Provide the (x, y) coordinate of the cell's center where the given text is located.  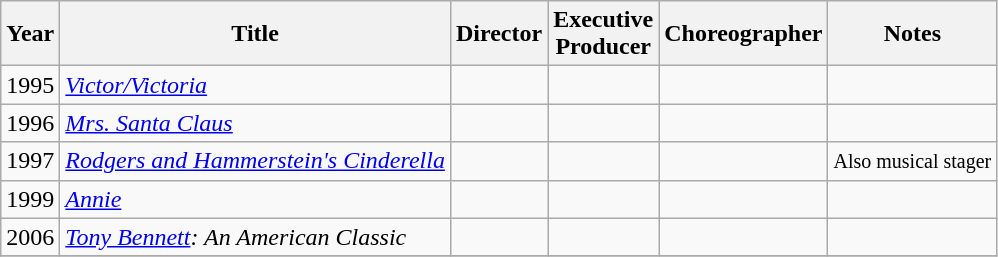
Mrs. Santa Claus (256, 123)
ExecutiveProducer (604, 34)
Choreographer (744, 34)
1995 (30, 85)
Director (498, 34)
Annie (256, 199)
Year (30, 34)
2006 (30, 237)
Tony Bennett: An American Classic (256, 237)
Rodgers and Hammerstein's Cinderella (256, 161)
Title (256, 34)
1996 (30, 123)
Also musical stager (912, 161)
1997 (30, 161)
Notes (912, 34)
1999 (30, 199)
Victor/Victoria (256, 85)
